Capture the cell that displays the provided text and extract its [X, Y] central coordinate. 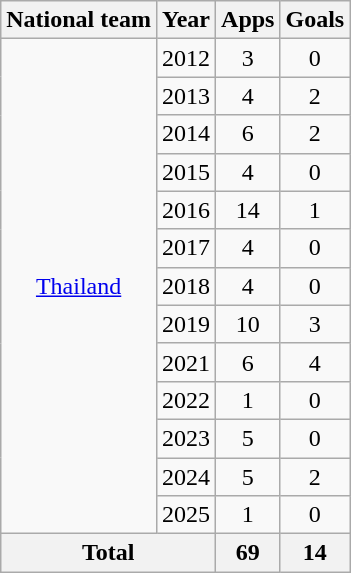
2016 [186, 210]
2019 [186, 324]
2024 [186, 477]
2022 [186, 400]
National team [79, 20]
Goals [315, 20]
2017 [186, 248]
2012 [186, 58]
Thailand [79, 286]
2023 [186, 438]
10 [248, 324]
2021 [186, 362]
Total [108, 553]
69 [248, 553]
Year [186, 20]
2014 [186, 134]
2013 [186, 96]
2015 [186, 172]
2018 [186, 286]
Apps [248, 20]
2025 [186, 515]
